For the text-containing cell, return its midpoint in (X, Y) coordinate format. 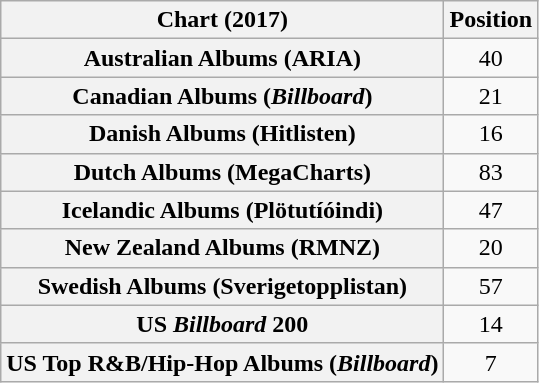
40 (491, 58)
Danish Albums (Hitlisten) (222, 134)
Australian Albums (ARIA) (222, 58)
Swedish Albums (Sverigetopplistan) (222, 286)
US Billboard 200 (222, 324)
16 (491, 134)
Position (491, 20)
US Top R&B/Hip-Hop Albums (Billboard) (222, 362)
Chart (2017) (222, 20)
83 (491, 172)
7 (491, 362)
Icelandic Albums (Plötutíóindi) (222, 210)
57 (491, 286)
21 (491, 96)
20 (491, 248)
Canadian Albums (Billboard) (222, 96)
New Zealand Albums (RMNZ) (222, 248)
Dutch Albums (MegaCharts) (222, 172)
14 (491, 324)
47 (491, 210)
